Detect which cell encompasses the target text, then output its (X, Y) center coordinate. 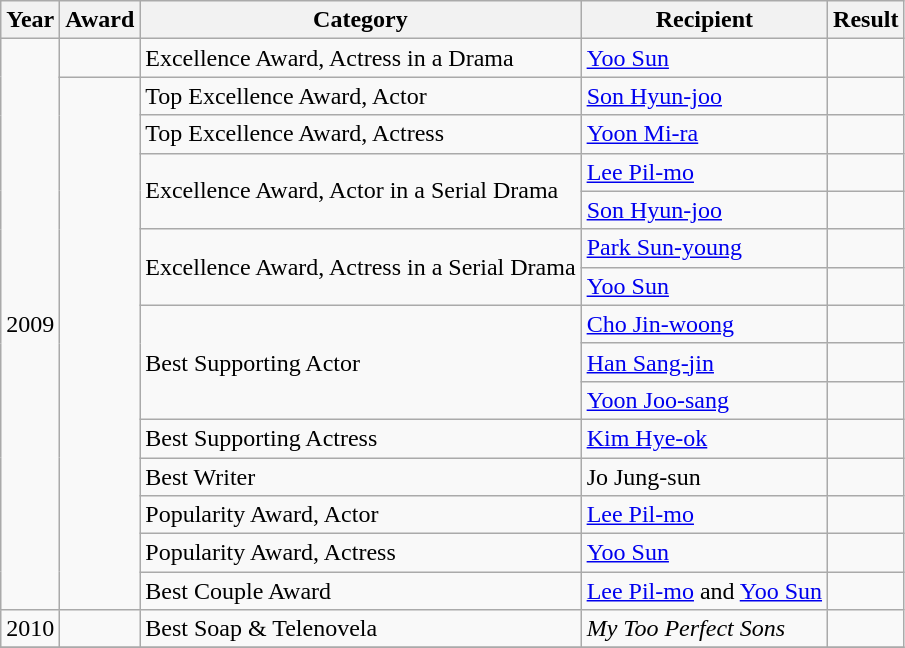
Excellence Award, Actor in a Serial Drama (360, 191)
Top Excellence Award, Actress (360, 134)
Category (360, 20)
Park Sun-young (704, 248)
Popularity Award, Actor (360, 515)
Popularity Award, Actress (360, 553)
Top Excellence Award, Actor (360, 96)
Excellence Award, Actress in a Serial Drama (360, 267)
Excellence Award, Actress in a Drama (360, 58)
Result (866, 20)
Award (100, 20)
Kim Hye-ok (704, 438)
2010 (30, 629)
Han Sang-jin (704, 362)
Best Writer (360, 477)
2009 (30, 324)
Lee Pil-mo and Yoo Sun (704, 591)
Best Supporting Actor (360, 362)
Cho Jin-woong (704, 324)
Best Soap & Telenovela (360, 629)
Jo Jung-sun (704, 477)
Recipient (704, 20)
Best Supporting Actress (360, 438)
Yoon Joo-sang (704, 400)
Best Couple Award (360, 591)
Yoon Mi-ra (704, 134)
Year (30, 20)
My Too Perfect Sons (704, 629)
